Return (x, y) of the center of cell containing provided text 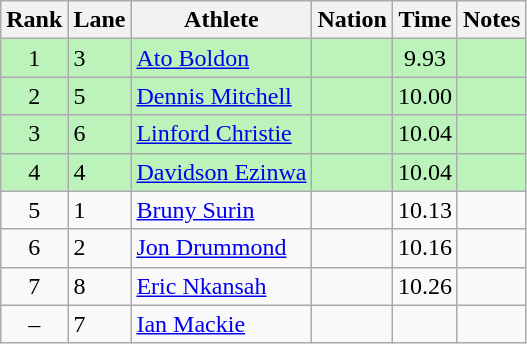
Notes (491, 20)
9.93 (424, 58)
10.00 (424, 96)
10.13 (424, 210)
Davidson Ezinwa (222, 172)
Bruny Surin (222, 210)
Eric Nkansah (222, 286)
Dennis Mitchell (222, 96)
Ato Boldon (222, 58)
8 (100, 286)
Ian Mackie (222, 324)
10.26 (424, 286)
Lane (100, 20)
10.16 (424, 248)
Rank (34, 20)
Time (424, 20)
Linford Christie (222, 134)
Nation (352, 20)
Jon Drummond (222, 248)
– (34, 324)
Athlete (222, 20)
